Locate the cell with the specified text and output its [X, Y] center coordinate. 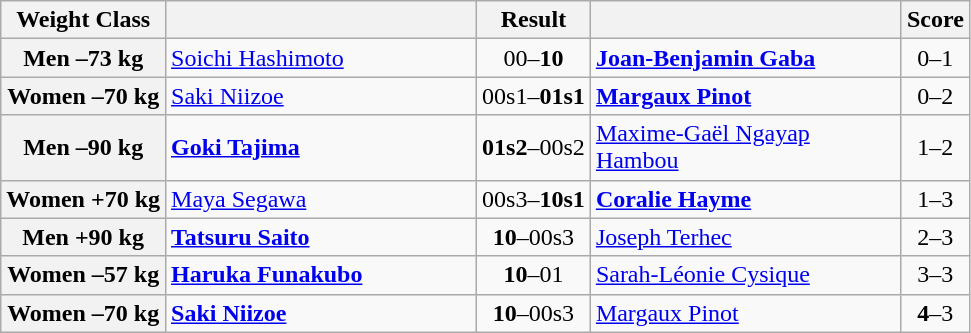
4–3 [935, 313]
Joseph Terhec [746, 237]
00s1–01s1 [534, 96]
Women –57 kg [84, 275]
Maya Segawa [322, 199]
0–1 [935, 58]
Weight Class [84, 20]
Men –90 kg [84, 148]
Maxime-Gaël Ngayap Hambou [746, 148]
1–2 [935, 148]
Haruka Funakubo [322, 275]
Men +90 kg [84, 237]
Tatsuru Saito [322, 237]
Coralie Hayme [746, 199]
Women +70 kg [84, 199]
Score [935, 20]
00s3–10s1 [534, 199]
Soichi Hashimoto [322, 58]
Men –73 kg [84, 58]
01s2–00s2 [534, 148]
10–01 [534, 275]
Goki Tajima [322, 148]
0–2 [935, 96]
1–3 [935, 199]
2–3 [935, 237]
3–3 [935, 275]
00–10 [534, 58]
Result [534, 20]
Joan-Benjamin Gaba [746, 58]
Sarah-Léonie Cysique [746, 275]
